Detect which cell encompasses the target text, then output its (x, y) center coordinate. 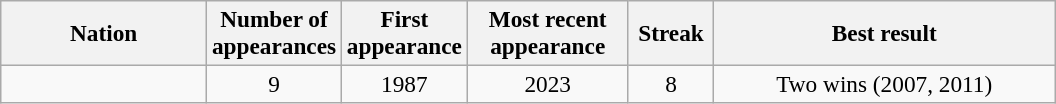
Best result (884, 32)
1987 (404, 84)
Streak (671, 32)
9 (274, 84)
Number of appearances (274, 32)
First appearance (404, 32)
8 (671, 84)
2023 (548, 84)
Most recent appearance (548, 32)
Two wins (2007, 2011) (884, 84)
Nation (104, 32)
